Output the [x, y] coordinate of the center of the cell containing the given text.  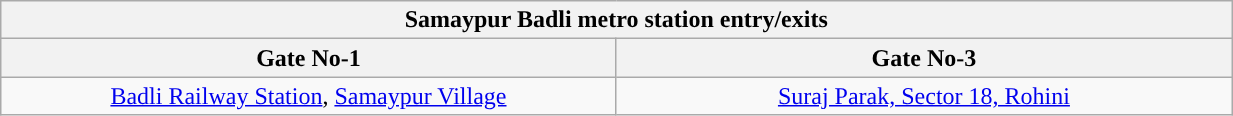
Suraj Parak, Sector 18, Rohini [924, 96]
Samaypur Badli metro station entry/exits [616, 20]
Gate No-3 [924, 58]
Badli Railway Station, Samaypur Village [308, 96]
Gate No-1 [308, 58]
